For the text-containing cell, return its midpoint in [X, Y] coordinate format. 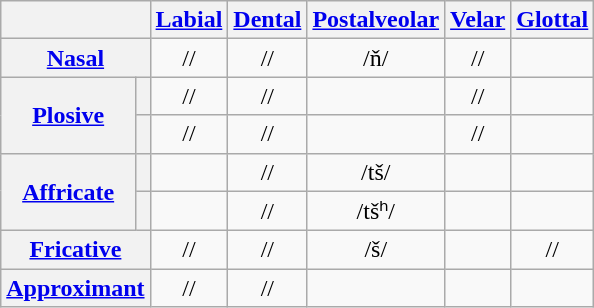
Labial [189, 20]
/tšʰ/ [376, 211]
Dental [268, 20]
Nasal [76, 58]
Approximant [76, 288]
/ň/ [376, 58]
/š/ [376, 250]
Glottal [552, 20]
Plosive [68, 115]
Affricate [68, 192]
Fricative [76, 250]
/tš/ [376, 172]
Postalveolar [376, 20]
Velar [478, 20]
